Extract the [X, Y] coordinate from the center of the cell holding the provided text.  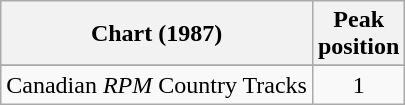
Chart (1987) [157, 34]
1 [358, 85]
Canadian RPM Country Tracks [157, 85]
Peakposition [358, 34]
